Output the [X, Y] coordinate of the center of the cell containing the given text.  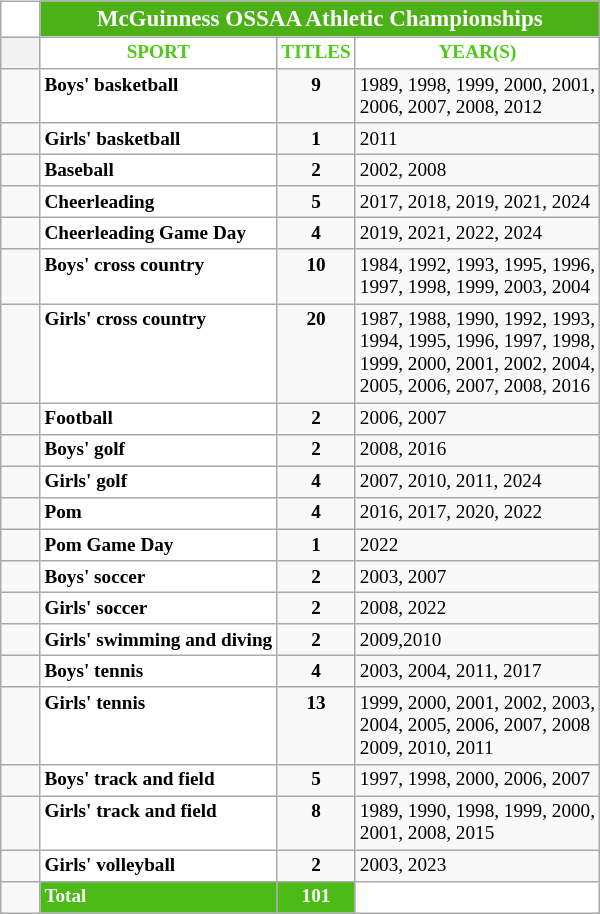
Girls' basketball [158, 139]
Girls' cross country [158, 354]
1989, 1990, 1998, 1999, 2000,2001, 2008, 2015 [477, 823]
2011 [477, 139]
Boys' soccer [158, 577]
Girls' soccer [158, 609]
Football [158, 419]
2002, 2008 [477, 171]
Girls' track and field [158, 823]
1999, 2000, 2001, 2002, 2003,2004, 2005, 2006, 2007, 20082009, 2010, 2011 [477, 726]
YEAR(S) [477, 53]
2022 [477, 545]
Boys' golf [158, 450]
8 [316, 823]
Total [158, 898]
101 [316, 898]
Girls' volleyball [158, 866]
2003, 2007 [477, 577]
1997, 1998, 2000, 2006, 2007 [477, 780]
2009,2010 [477, 640]
Girls' swimming and diving [158, 640]
1987, 1988, 1990, 1992, 1993,1994, 1995, 1996, 1997, 1998,1999, 2000, 2001, 2002, 2004,2005, 2006, 2007, 2008, 2016 [477, 354]
2016, 2017, 2020, 2022 [477, 514]
SPORT [158, 53]
1984, 1992, 1993, 1995, 1996,1997, 1998, 1999, 2003, 2004 [477, 276]
Boys' cross country [158, 276]
2017, 2018, 2019, 2021, 2024 [477, 202]
20 [316, 354]
10 [316, 276]
Girls' golf [158, 482]
9 [316, 96]
13 [316, 726]
Cheerleading [158, 202]
2003, 2023 [477, 866]
McGuinness OSSAA Athletic Championships [320, 19]
2019, 2021, 2022, 2024 [477, 234]
Boys' track and field [158, 780]
2008, 2016 [477, 450]
1989, 1998, 1999, 2000, 2001,2006, 2007, 2008, 2012 [477, 96]
2003, 2004, 2011, 2017 [477, 672]
Cheerleading Game Day [158, 234]
Girls' tennis [158, 726]
2006, 2007 [477, 419]
Baseball [158, 171]
Boys' basketball [158, 96]
TITLES [316, 53]
Boys' tennis [158, 672]
2008, 2022 [477, 609]
Pom Game Day [158, 545]
Pom [158, 514]
2007, 2010, 2011, 2024 [477, 482]
